Provide the [x, y] coordinate of the cell's center where the given text is located.  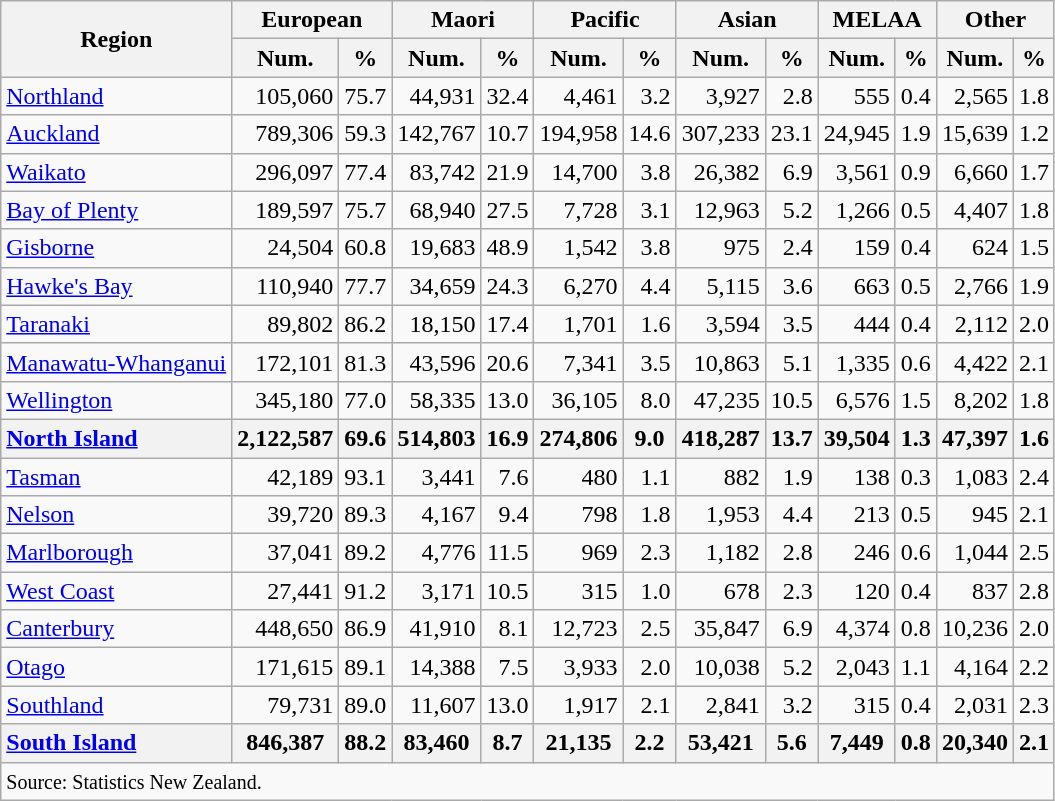
296,097 [286, 172]
83,460 [436, 743]
975 [720, 248]
Pacific [605, 20]
1,335 [856, 362]
1,182 [720, 553]
798 [578, 515]
39,504 [856, 438]
11.5 [508, 553]
41,910 [436, 629]
Maori [463, 20]
Hawke's Bay [116, 286]
4,776 [436, 553]
2,841 [720, 705]
36,105 [578, 400]
59.3 [366, 134]
110,940 [286, 286]
2,766 [974, 286]
8.0 [650, 400]
7.6 [508, 477]
8.1 [508, 629]
1,266 [856, 210]
307,233 [720, 134]
91.2 [366, 591]
Asian [747, 20]
24,945 [856, 134]
12,723 [578, 629]
6,660 [974, 172]
Taranaki [116, 324]
448,650 [286, 629]
555 [856, 96]
6,576 [856, 400]
Wellington [116, 400]
882 [720, 477]
846,387 [286, 743]
Tasman [116, 477]
1.2 [1034, 134]
7,341 [578, 362]
77.0 [366, 400]
14.6 [650, 134]
10,236 [974, 629]
1,953 [720, 515]
86.2 [366, 324]
1,044 [974, 553]
83,742 [436, 172]
7,449 [856, 743]
43,596 [436, 362]
2,112 [974, 324]
89,802 [286, 324]
81.3 [366, 362]
20.6 [508, 362]
89.0 [366, 705]
105,060 [286, 96]
3.1 [650, 210]
138 [856, 477]
77.7 [366, 286]
39,720 [286, 515]
3,561 [856, 172]
89.2 [366, 553]
8,202 [974, 400]
27,441 [286, 591]
93.1 [366, 477]
15,639 [974, 134]
159 [856, 248]
17.4 [508, 324]
Canterbury [116, 629]
14,388 [436, 667]
24,504 [286, 248]
171,615 [286, 667]
194,958 [578, 134]
Southland [116, 705]
418,287 [720, 438]
274,806 [578, 438]
89.1 [366, 667]
4,167 [436, 515]
11,607 [436, 705]
0.3 [916, 477]
European [312, 20]
79,731 [286, 705]
3,441 [436, 477]
945 [974, 515]
Nelson [116, 515]
9.4 [508, 515]
1.7 [1034, 172]
12,963 [720, 210]
21.9 [508, 172]
19,683 [436, 248]
32.4 [508, 96]
4,374 [856, 629]
Source: Statistics New Zealand. [528, 781]
20,340 [974, 743]
Northland [116, 96]
1.0 [650, 591]
480 [578, 477]
1,701 [578, 324]
5,115 [720, 286]
58,335 [436, 400]
23.1 [792, 134]
10,038 [720, 667]
1,083 [974, 477]
South Island [116, 743]
MELAA [877, 20]
3,933 [578, 667]
3,171 [436, 591]
1.3 [916, 438]
Gisborne [116, 248]
3.6 [792, 286]
Region [116, 39]
10,863 [720, 362]
246 [856, 553]
37,041 [286, 553]
189,597 [286, 210]
1,917 [578, 705]
345,180 [286, 400]
Otago [116, 667]
8.7 [508, 743]
North Island [116, 438]
Other [995, 20]
88.2 [366, 743]
68,940 [436, 210]
4,422 [974, 362]
5.6 [792, 743]
35,847 [720, 629]
69.6 [366, 438]
120 [856, 591]
89.3 [366, 515]
48.9 [508, 248]
172,101 [286, 362]
2,565 [974, 96]
4,461 [578, 96]
4,407 [974, 210]
2,043 [856, 667]
7,728 [578, 210]
10.7 [508, 134]
142,767 [436, 134]
663 [856, 286]
21,135 [578, 743]
837 [974, 591]
Auckland [116, 134]
0.9 [916, 172]
77.4 [366, 172]
3,927 [720, 96]
2,031 [974, 705]
4,164 [974, 667]
Manawatu-Whanganui [116, 362]
86.9 [366, 629]
34,659 [436, 286]
9.0 [650, 438]
969 [578, 553]
6,270 [578, 286]
3,594 [720, 324]
213 [856, 515]
14,700 [578, 172]
26,382 [720, 172]
Waikato [116, 172]
1,542 [578, 248]
44,931 [436, 96]
42,189 [286, 477]
514,803 [436, 438]
West Coast [116, 591]
2,122,587 [286, 438]
624 [974, 248]
Bay of Plenty [116, 210]
13.7 [792, 438]
Marlborough [116, 553]
53,421 [720, 743]
5.1 [792, 362]
47,235 [720, 400]
47,397 [974, 438]
27.5 [508, 210]
24.3 [508, 286]
7.5 [508, 667]
789,306 [286, 134]
444 [856, 324]
60.8 [366, 248]
18,150 [436, 324]
678 [720, 591]
16.9 [508, 438]
